Identify which cell holds the provided text, then report its (x, y) central coordinate. 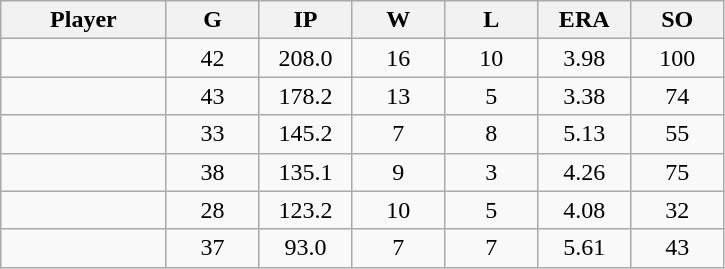
74 (678, 96)
37 (212, 248)
28 (212, 210)
178.2 (306, 96)
55 (678, 134)
75 (678, 172)
W (398, 20)
G (212, 20)
93.0 (306, 248)
100 (678, 58)
L (492, 20)
IP (306, 20)
8 (492, 134)
42 (212, 58)
3.98 (584, 58)
3.38 (584, 96)
SO (678, 20)
4.26 (584, 172)
3 (492, 172)
145.2 (306, 134)
16 (398, 58)
4.08 (584, 210)
13 (398, 96)
5.61 (584, 248)
5.13 (584, 134)
33 (212, 134)
38 (212, 172)
ERA (584, 20)
123.2 (306, 210)
135.1 (306, 172)
32 (678, 210)
9 (398, 172)
208.0 (306, 58)
Player (84, 20)
